Return the (x, y) coordinate for the center point of the cell that contains the specified text.  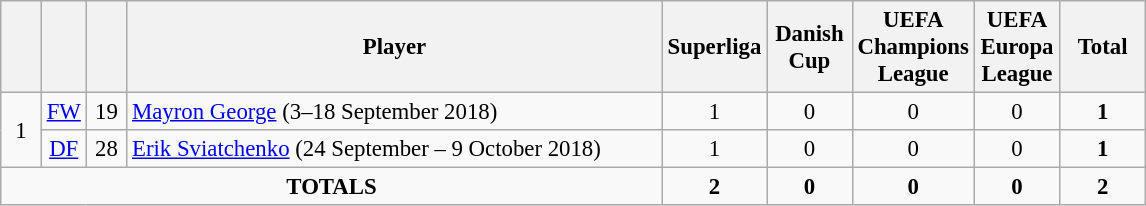
28 (106, 149)
TOTALS (332, 187)
UEFA Champions League (913, 47)
UEFA Europa League (1017, 47)
19 (106, 112)
Erik Sviatchenko (24 September – 9 October 2018) (395, 149)
Total (1103, 47)
Superliga (714, 47)
Danish Cup (810, 47)
DF (64, 149)
Player (395, 47)
FW (64, 112)
Mayron George (3–18 September 2018) (395, 112)
